Provide the (X, Y) coordinate of the cell's center where the given text is located.  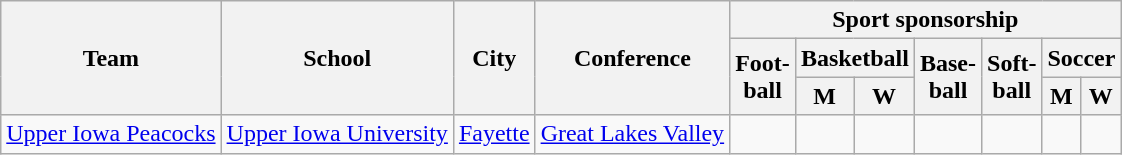
Upper Iowa University (337, 134)
Basketball (854, 58)
Base-ball (948, 77)
Soft-ball (1012, 77)
Sport sponsorship (926, 20)
Great Lakes Valley (632, 134)
City (494, 58)
Conference (632, 58)
Upper Iowa Peacocks (111, 134)
Team (111, 58)
Foot-ball (763, 77)
Fayette (494, 134)
School (337, 58)
Soccer (1082, 58)
